For the text-containing cell, return its midpoint in [x, y] coordinate format. 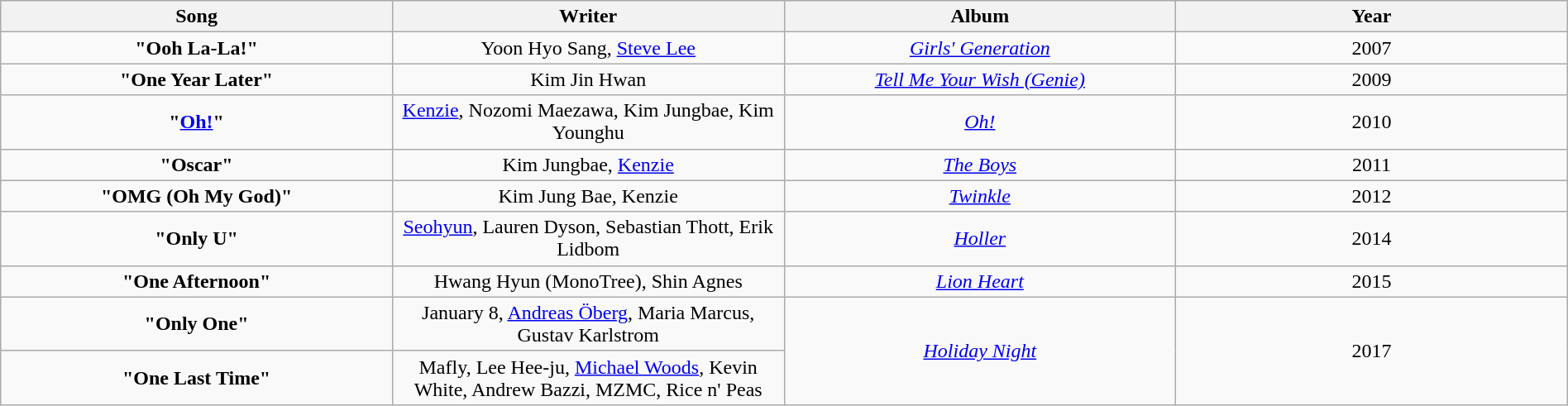
2011 [1372, 165]
"Ooh La-La!" [197, 48]
2010 [1372, 122]
Kim Jin Hwan [588, 79]
Twinkle [980, 196]
Mafly, Lee Hee-ju, Michael Woods, Kevin White, Andrew Bazzi, MZMC, Rice n' Peas [588, 377]
"Only One" [197, 324]
Girls' Generation [980, 48]
2015 [1372, 281]
"One Last Time" [197, 377]
2012 [1372, 196]
Year [1372, 17]
Album [980, 17]
Holler [980, 238]
"OMG (Oh My God)" [197, 196]
Yoon Hyo Sang, Steve Lee [588, 48]
Writer [588, 17]
2007 [1372, 48]
Song [197, 17]
Hwang Hyun (MonoTree), Shin Agnes [588, 281]
"Oscar" [197, 165]
2009 [1372, 79]
Seohyun, Lauren Dyson, Sebastian Thott, Erik Lidbom [588, 238]
Tell Me Your Wish (Genie) [980, 79]
The Boys [980, 165]
Kim Jung Bae, Kenzie [588, 196]
Holiday Night [980, 351]
Lion Heart [980, 281]
2017 [1372, 351]
"Only U" [197, 238]
Kenzie, Nozomi Maezawa, Kim Jungbae, Kim Younghu [588, 122]
"One Year Later" [197, 79]
Oh! [980, 122]
"One Afternoon" [197, 281]
"Oh!" [197, 122]
2014 [1372, 238]
Kim Jungbae, Kenzie [588, 165]
January 8, Andreas Öberg, Maria Marcus, Gustav Karlstrom [588, 324]
